Pinpoint the cell where the given text exists, returning its [X, Y] midpoint coordinate. 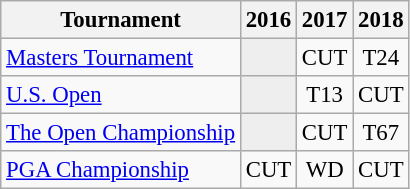
Masters Tournament [121, 58]
T13 [325, 95]
2016 [268, 20]
Tournament [121, 20]
The Open Championship [121, 133]
WD [325, 170]
T24 [381, 58]
2018 [381, 20]
U.S. Open [121, 95]
T67 [381, 133]
2017 [325, 20]
PGA Championship [121, 170]
